Scan for the cell matching the given text and deliver its [X, Y] coordinate at center. 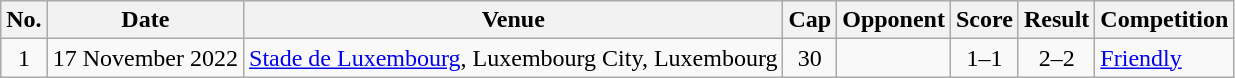
1 [24, 58]
1–1 [984, 58]
17 November 2022 [145, 58]
Competition [1164, 20]
Score [984, 20]
Date [145, 20]
Stade de Luxembourg, Luxembourg City, Luxembourg [514, 58]
Venue [514, 20]
Cap [810, 20]
2–2 [1056, 58]
30 [810, 58]
Opponent [894, 20]
Result [1056, 20]
No. [24, 20]
Friendly [1164, 58]
